Capture the cell that displays the provided text and extract its (X, Y) central coordinate. 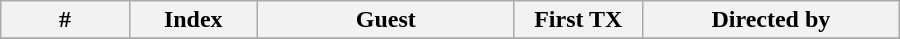
Index (193, 20)
Directed by (770, 20)
# (65, 20)
Guest (386, 20)
First TX (578, 20)
